Provide the [X, Y] coordinate of the cell's center where the given text is located.  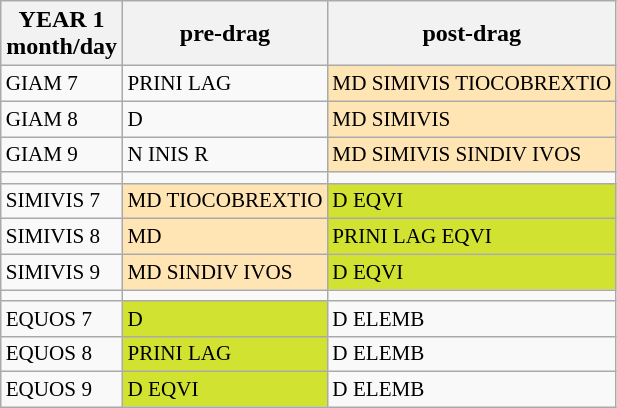
GIAM 8 [62, 118]
GIAM 9 [62, 154]
EQUOS 8 [62, 354]
MD TIOCOBREXTIO [226, 200]
SIMIVIS 9 [62, 272]
SIMIVIS 7 [62, 200]
pre-drag [226, 34]
N INIS R [226, 154]
MD SINDIV IVOS [226, 272]
MD SIMIVIS [472, 118]
MD [226, 236]
post-drag [472, 34]
EQUOS 9 [62, 388]
EQUOS 7 [62, 318]
SIMIVIS 8 [62, 236]
MD SIMIVIS SINDIV IVOS [472, 154]
MD SIMIVIS TIOCOBREXTIO [472, 84]
PRINI LAG EQVI [472, 236]
GIAM 7 [62, 84]
YEAR 1 month/day [62, 34]
